Locate the cell with the specified text and output its [X, Y] center coordinate. 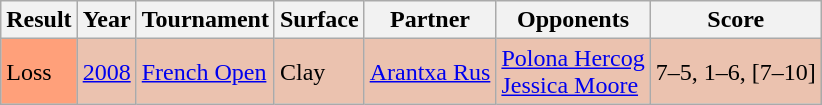
French Open [205, 72]
Score [736, 20]
Tournament [205, 20]
Surface [319, 20]
2008 [106, 72]
Arantxa Rus [430, 72]
Clay [319, 72]
Year [106, 20]
Result [39, 20]
Opponents [573, 20]
Loss [39, 72]
Polona Hercog Jessica Moore [573, 72]
7–5, 1–6, [7–10] [736, 72]
Partner [430, 20]
